Output the [x, y] coordinate of the center of the cell containing the given text.  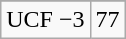
77 [108, 20]
UCF −3 [46, 20]
